Pinpoint the cell where the given text exists, returning its (X, Y) midpoint coordinate. 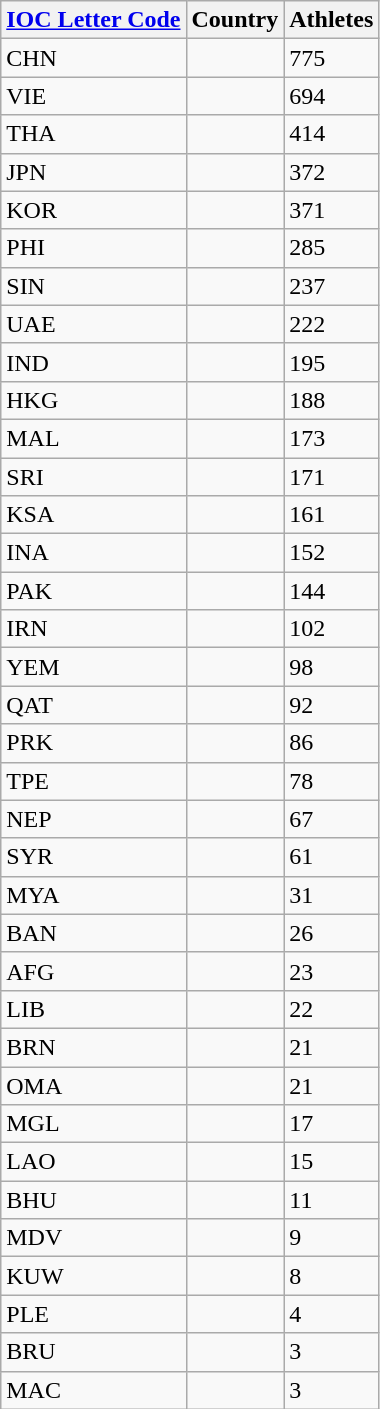
MGL (94, 1124)
BRN (94, 1047)
PLE (94, 1314)
KUW (94, 1276)
VIE (94, 96)
MDV (94, 1238)
Athletes (332, 20)
17 (332, 1124)
372 (332, 172)
SIN (94, 286)
NEP (94, 819)
195 (332, 362)
61 (332, 857)
MYA (94, 895)
TPE (94, 781)
THA (94, 134)
MAL (94, 438)
152 (332, 553)
UAE (94, 324)
9 (332, 1238)
BAN (94, 933)
414 (332, 134)
SRI (94, 477)
371 (332, 210)
86 (332, 743)
11 (332, 1200)
LAO (94, 1162)
92 (332, 705)
188 (332, 400)
144 (332, 591)
BRU (94, 1352)
Country (235, 20)
171 (332, 477)
98 (332, 667)
MAC (94, 1390)
67 (332, 819)
BHU (94, 1200)
173 (332, 438)
KSA (94, 515)
KOR (94, 210)
IND (94, 362)
694 (332, 96)
26 (332, 933)
15 (332, 1162)
IRN (94, 629)
237 (332, 286)
QAT (94, 705)
775 (332, 58)
OMA (94, 1085)
PRK (94, 743)
HKG (94, 400)
23 (332, 971)
4 (332, 1314)
AFG (94, 971)
SYR (94, 857)
CHN (94, 58)
PAK (94, 591)
102 (332, 629)
8 (332, 1276)
YEM (94, 667)
JPN (94, 172)
22 (332, 1009)
PHI (94, 248)
INA (94, 553)
285 (332, 248)
31 (332, 895)
LIB (94, 1009)
78 (332, 781)
IOC Letter Code (94, 20)
161 (332, 515)
222 (332, 324)
